From the cell containing the given text, extract its center point as (x, y) coordinate. 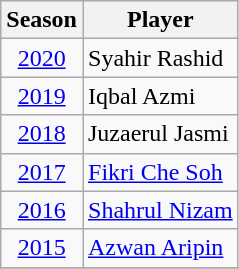
Azwan Aripin (160, 248)
Shahrul Nizam (160, 210)
2019 (42, 96)
2016 (42, 210)
2017 (42, 172)
2015 (42, 248)
Season (42, 20)
Juzaerul Jasmi (160, 134)
Fikri Che Soh (160, 172)
Iqbal Azmi (160, 96)
2018 (42, 134)
Syahir Rashid (160, 58)
2020 (42, 58)
Player (160, 20)
